For the text-containing cell, return its midpoint in (x, y) coordinate format. 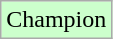
Champion (56, 20)
